Return the [x, y] coordinate for the center point of the cell that contains the specified text.  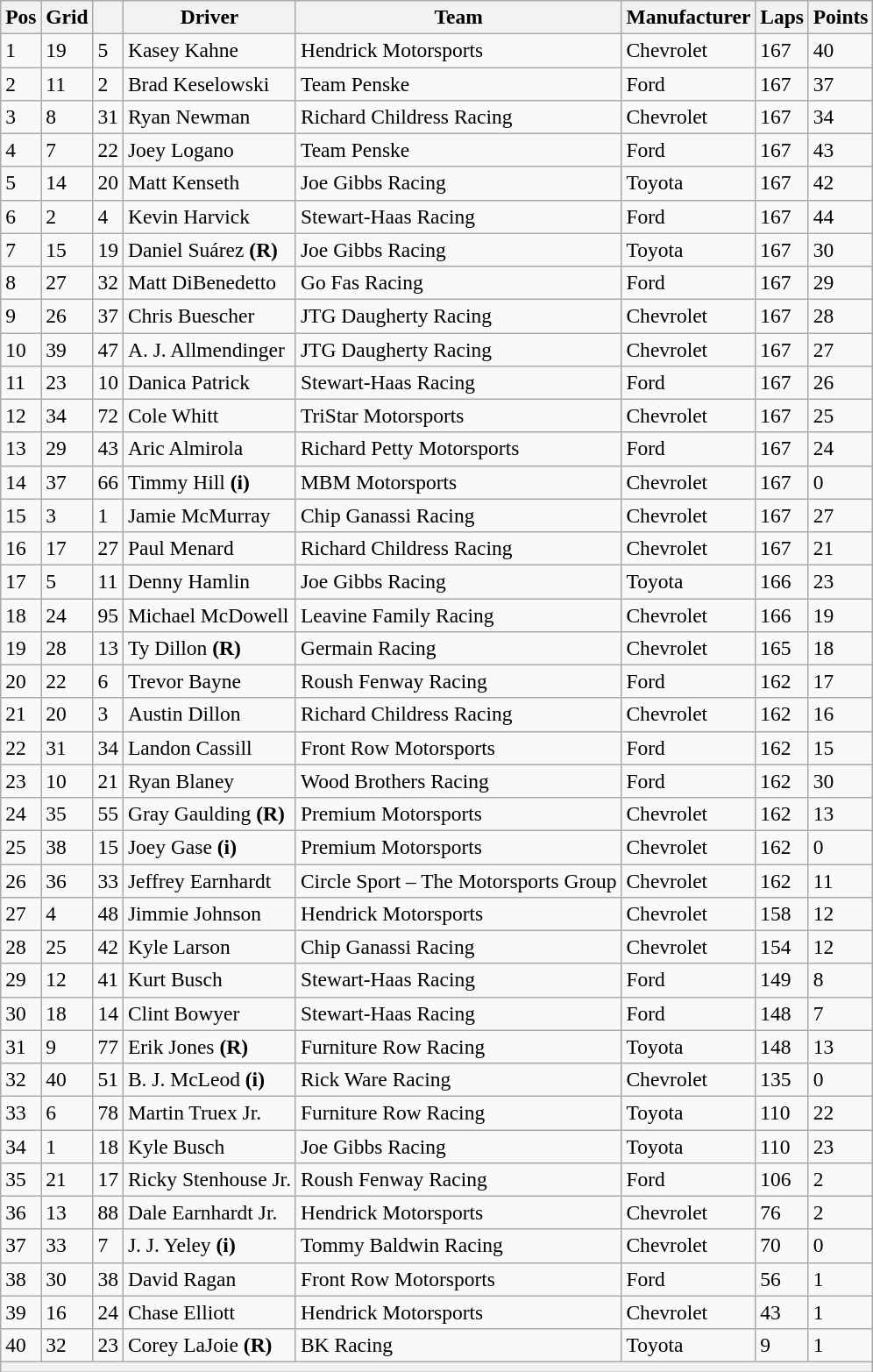
Go Fas Racing [458, 282]
55 [108, 814]
Grid [67, 17]
Landon Cassill [209, 748]
165 [782, 648]
158 [782, 913]
Joey Logano [209, 150]
Team [458, 17]
Chris Buescher [209, 316]
Richard Petty Motorsports [458, 449]
Brad Keselowski [209, 83]
Trevor Bayne [209, 681]
Jeffrey Earnhardt [209, 880]
Jamie McMurray [209, 515]
Kyle Larson [209, 947]
72 [108, 416]
Joey Gase (i) [209, 847]
Cole Whitt [209, 416]
A. J. Allmendinger [209, 349]
David Ragan [209, 1279]
Kurt Busch [209, 980]
Germain Racing [458, 648]
Dale Earnhardt Jr. [209, 1212]
135 [782, 1079]
Kyle Busch [209, 1146]
Clint Bowyer [209, 1013]
48 [108, 913]
Daniel Suárez (R) [209, 250]
Ty Dillon (R) [209, 648]
Corey LaJoie (R) [209, 1345]
Rick Ware Racing [458, 1079]
Laps [782, 17]
Ryan Newman [209, 117]
106 [782, 1179]
88 [108, 1212]
154 [782, 947]
66 [108, 482]
B. J. McLeod (i) [209, 1079]
Kasey Kahne [209, 50]
56 [782, 1279]
Kevin Harvick [209, 217]
Jimmie Johnson [209, 913]
149 [782, 980]
Danica Patrick [209, 382]
MBM Motorsports [458, 482]
J. J. Yeley (i) [209, 1246]
78 [108, 1113]
Martin Truex Jr. [209, 1113]
95 [108, 615]
Timmy Hill (i) [209, 482]
Matt DiBenedetto [209, 282]
Tommy Baldwin Racing [458, 1246]
77 [108, 1047]
Gray Gaulding (R) [209, 814]
44 [841, 217]
Pos [21, 17]
Denny Hamlin [209, 581]
Matt Kenseth [209, 183]
Michael McDowell [209, 615]
Paul Menard [209, 548]
Ryan Blaney [209, 781]
TriStar Motorsports [458, 416]
Manufacturer [689, 17]
Austin Dillon [209, 714]
41 [108, 980]
Erik Jones (R) [209, 1047]
Leavine Family Racing [458, 615]
Ricky Stenhouse Jr. [209, 1179]
Circle Sport – The Motorsports Group [458, 880]
70 [782, 1246]
51 [108, 1079]
Chase Elliott [209, 1312]
76 [782, 1212]
Points [841, 17]
47 [108, 349]
Aric Almirola [209, 449]
BK Racing [458, 1345]
Driver [209, 17]
Wood Brothers Racing [458, 781]
